Capture the cell that displays the provided text and extract its [x, y] central coordinate. 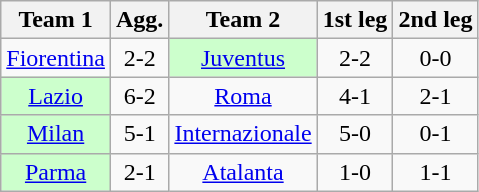
5-1 [139, 134]
Team 1 [56, 20]
1-1 [436, 172]
Team 2 [243, 20]
0-0 [436, 58]
5-0 [355, 134]
4-1 [355, 96]
Lazio [56, 96]
Roma [243, 96]
1st leg [355, 20]
Juventus [243, 58]
Fiorentina [56, 58]
1-0 [355, 172]
Internazionale [243, 134]
Milan [56, 134]
Parma [56, 172]
Agg. [139, 20]
2nd leg [436, 20]
6-2 [139, 96]
Atalanta [243, 172]
0-1 [436, 134]
